For the text-containing cell, return its midpoint in [X, Y] coordinate format. 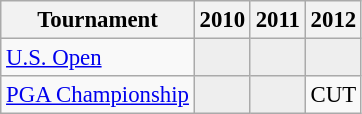
2010 [222, 20]
Tournament [98, 20]
2012 [333, 20]
PGA Championship [98, 95]
2011 [278, 20]
CUT [333, 95]
U.S. Open [98, 58]
